Search for the cell housing the specified text and yield its [x, y] center coordinate. 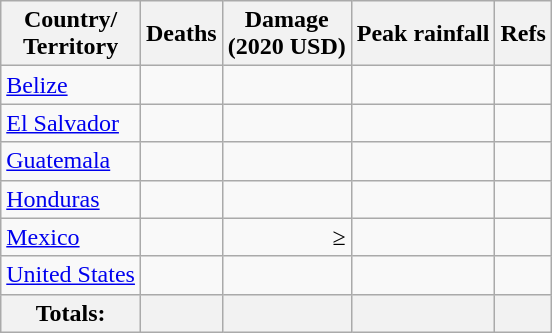
Peak rainfall [423, 34]
Deaths [181, 34]
≥ [286, 237]
El Salvador [71, 123]
Honduras [71, 199]
Guatemala [71, 161]
Mexico [71, 237]
Belize [71, 85]
Country/Territory [71, 34]
Damage(2020 USD) [286, 34]
Totals: [71, 313]
Refs [523, 34]
United States [71, 275]
